Capture the cell that displays the provided text and extract its (X, Y) central coordinate. 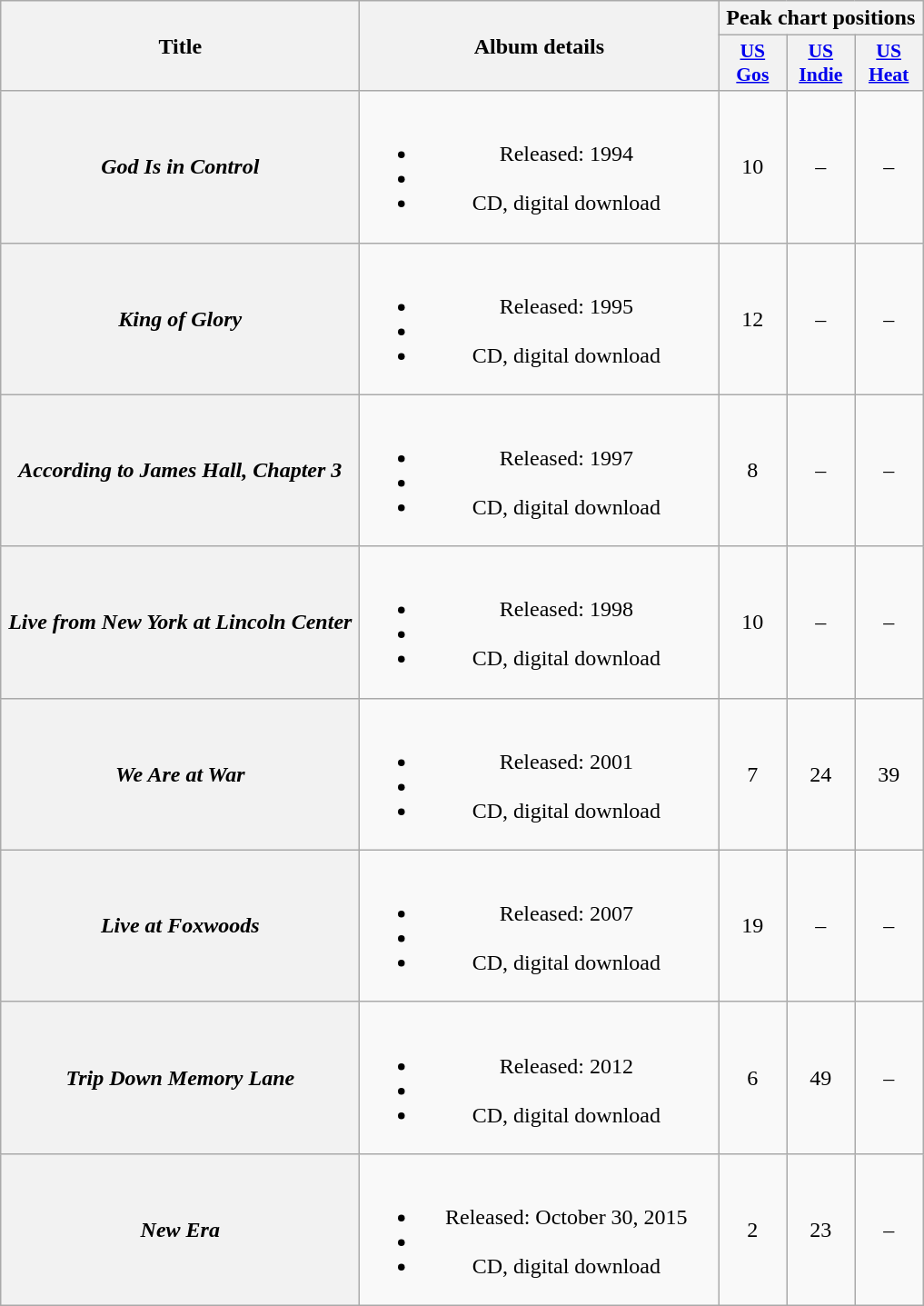
Released: 2007CD, digital download (540, 925)
12 (752, 318)
USIndie (821, 64)
24 (821, 774)
We Are at War (180, 774)
New Era (180, 1229)
Released: October 30, 2015CD, digital download (540, 1229)
Live at Foxwoods (180, 925)
Released: 1994CD, digital download (540, 167)
Peak chart positions (821, 18)
According to James Hall, Chapter 3 (180, 471)
Album details (540, 45)
King of Glory (180, 318)
2 (752, 1229)
49 (821, 1078)
USHeat (889, 64)
39 (889, 774)
God Is in Control (180, 167)
Released: 2001CD, digital download (540, 774)
USGos (752, 64)
19 (752, 925)
23 (821, 1229)
Released: 1997CD, digital download (540, 471)
Released: 1998CD, digital download (540, 622)
Released: 1995CD, digital download (540, 318)
8 (752, 471)
Title (180, 45)
6 (752, 1078)
Released: 2012CD, digital download (540, 1078)
Trip Down Memory Lane (180, 1078)
7 (752, 774)
Live from New York at Lincoln Center (180, 622)
